Search for the cell housing the specified text and yield its (x, y) center coordinate. 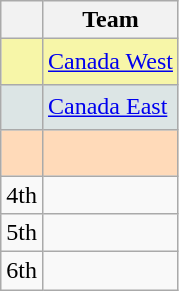
Team (110, 20)
Canada West (110, 62)
4th (22, 195)
6th (22, 271)
Canada East (110, 107)
5th (22, 233)
